From the cell containing the given text, extract its center point as (x, y) coordinate. 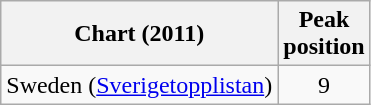
9 (324, 85)
Chart (2011) (140, 34)
Peakposition (324, 34)
Sweden (Sverigetopplistan) (140, 85)
